Provide the [x, y] coordinate of the cell's center where the given text is located.  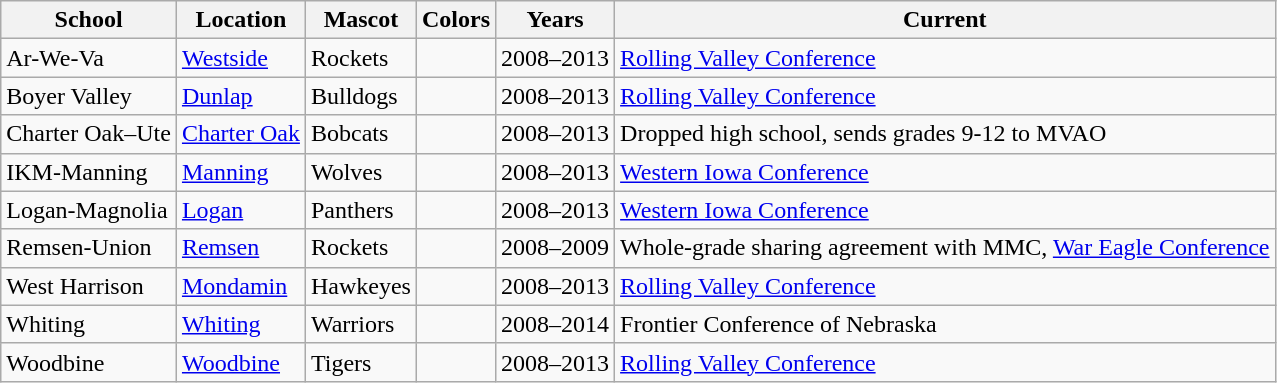
Manning [240, 172]
Warriors [360, 324]
Mascot [360, 20]
Remsen-Union [89, 248]
Colors [456, 20]
Panthers [360, 210]
Remsen [240, 248]
Hawkeyes [360, 286]
Westside [240, 58]
Charter Oak–Ute [89, 134]
Location [240, 20]
Current [945, 20]
Whole-grade sharing agreement with MMC, War Eagle Conference [945, 248]
Logan-Magnolia [89, 210]
IKM-Manning [89, 172]
Boyer Valley [89, 96]
Mondamin [240, 286]
Dropped high school, sends grades 9-12 to MVAO [945, 134]
Frontier Conference of Nebraska [945, 324]
Bobcats [360, 134]
Tigers [360, 362]
Charter Oak [240, 134]
West Harrison [89, 286]
Bulldogs [360, 96]
Ar-We-Va [89, 58]
Logan [240, 210]
Years [556, 20]
Wolves [360, 172]
School [89, 20]
2008–2014 [556, 324]
Dunlap [240, 96]
2008–2009 [556, 248]
